Pinpoint the cell where the given text exists, returning its (x, y) midpoint coordinate. 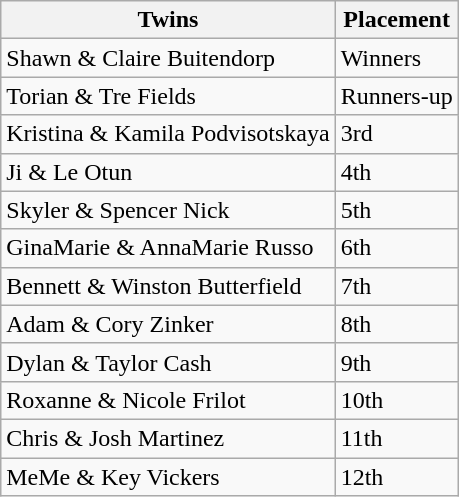
Bennett & Winston Butterfield (168, 286)
Twins (168, 20)
9th (396, 362)
7th (396, 286)
Runners-up (396, 96)
6th (396, 248)
Placement (396, 20)
4th (396, 172)
3rd (396, 134)
MeMe & Key Vickers (168, 477)
5th (396, 210)
12th (396, 477)
Adam & Cory Zinker (168, 324)
Dylan & Taylor Cash (168, 362)
Chris & Josh Martinez (168, 438)
Shawn & Claire Buitendorp (168, 58)
Kristina & Kamila Podvisotskaya (168, 134)
10th (396, 400)
Ji & Le Otun (168, 172)
Roxanne & Nicole Frilot (168, 400)
11th (396, 438)
Torian & Tre Fields (168, 96)
Winners (396, 58)
GinaMarie & AnnaMarie Russo (168, 248)
8th (396, 324)
Skyler & Spencer Nick (168, 210)
